From the cell containing the given text, extract its center point as [x, y] coordinate. 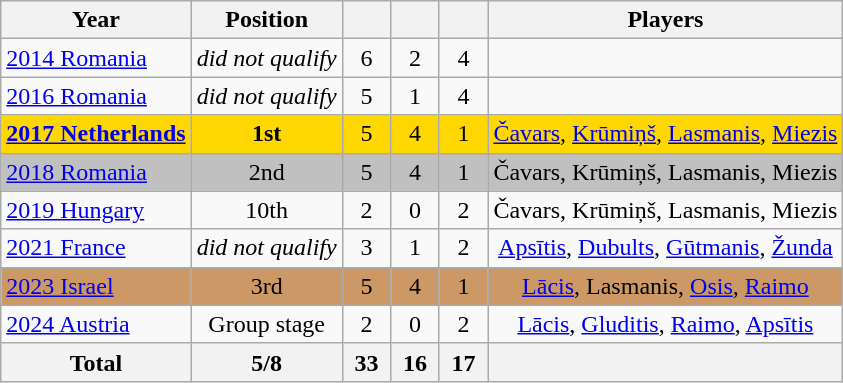
2014 Romania [96, 58]
2019 Hungary [96, 210]
33 [366, 362]
2nd [266, 172]
Players [666, 20]
1st [266, 134]
2018 Romania [96, 172]
Lācis, Gluditis, Raimo, Apsītis [666, 324]
17 [464, 362]
3rd [266, 286]
10th [266, 210]
6 [366, 58]
3 [366, 248]
16 [416, 362]
Year [96, 20]
5/8 [266, 362]
2017 Netherlands [96, 134]
Total [96, 362]
2016 Romania [96, 96]
2023 Israel [96, 286]
Position [266, 20]
2024 Austria [96, 324]
Apsītis, Dubults, Gūtmanis, Žunda [666, 248]
2021 France [96, 248]
Lācis, Lasmanis, Osis, Raimo [666, 286]
Group stage [266, 324]
